From the cell containing the given text, extract its center point as (X, Y) coordinate. 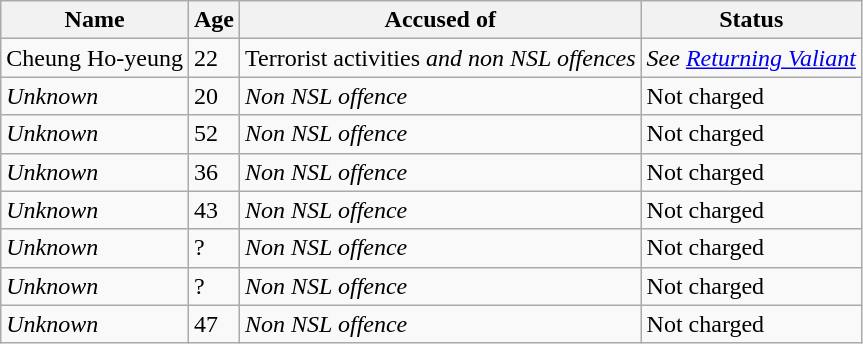
Name (95, 20)
Age (214, 20)
36 (214, 172)
Status (751, 20)
Accused of (441, 20)
Cheung Ho-yeung (95, 58)
See Returning Valiant (751, 58)
22 (214, 58)
20 (214, 96)
52 (214, 134)
43 (214, 210)
47 (214, 324)
Terrorist activities and non NSL offences (441, 58)
